Find where the given text appears and provide that cell's center as [X, Y] coordinate. 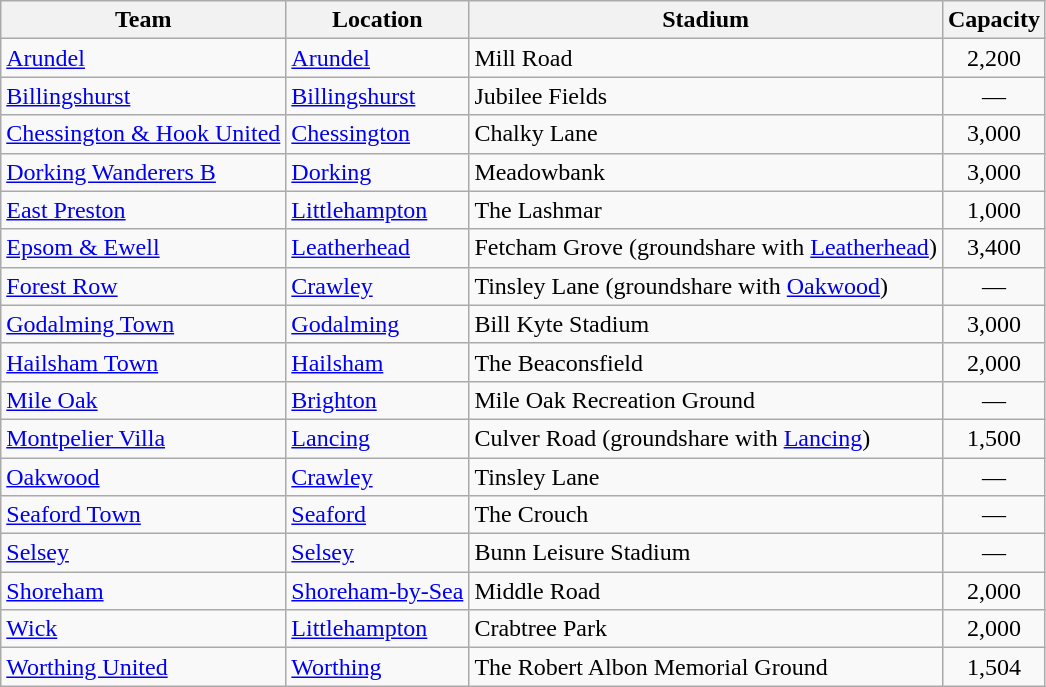
Bunn Leisure Stadium [706, 553]
Brighton [378, 400]
Worthing United [144, 667]
Chessington & Hook United [144, 134]
Fetcham Grove (groundshare with Leatherhead) [706, 248]
Worthing [378, 667]
1,000 [994, 210]
The Robert Albon Memorial Ground [706, 667]
Hailsham [378, 362]
Chessington [378, 134]
Jubilee Fields [706, 96]
Wick [144, 629]
Lancing [378, 438]
Shoreham-by-Sea [378, 591]
Mile Oak [144, 400]
Dorking Wanderers B [144, 172]
Meadowbank [706, 172]
The Beaconsfield [706, 362]
Leatherhead [378, 248]
1,504 [994, 667]
Bill Kyte Stadium [706, 324]
Culver Road (groundshare with Lancing) [706, 438]
Stadium [706, 20]
Forest Row [144, 286]
Team [144, 20]
Mill Road [706, 58]
The Crouch [706, 515]
Middle Road [706, 591]
Epsom & Ewell [144, 248]
Godalming Town [144, 324]
Location [378, 20]
Dorking [378, 172]
Godalming [378, 324]
1,500 [994, 438]
Mile Oak Recreation Ground [706, 400]
Tinsley Lane [706, 477]
Crabtree Park [706, 629]
East Preston [144, 210]
Seaford [378, 515]
Hailsham Town [144, 362]
Seaford Town [144, 515]
2,200 [994, 58]
3,400 [994, 248]
Chalky Lane [706, 134]
The Lashmar [706, 210]
Montpelier Villa [144, 438]
Shoreham [144, 591]
Tinsley Lane (groundshare with Oakwood) [706, 286]
Oakwood [144, 477]
Capacity [994, 20]
